Return the [X, Y] coordinate for the center point of the cell that contains the specified text.  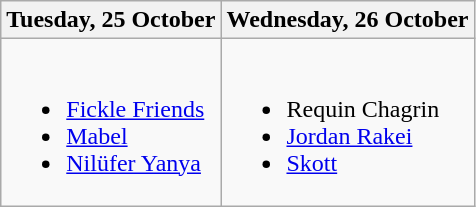
Wednesday, 26 October [348, 20]
Fickle FriendsMabelNilüfer Yanya [111, 122]
Tuesday, 25 October [111, 20]
Requin ChagrinJordan RakeiSkott [348, 122]
